Return the [X, Y] coordinate for the center point of the cell that contains the specified text.  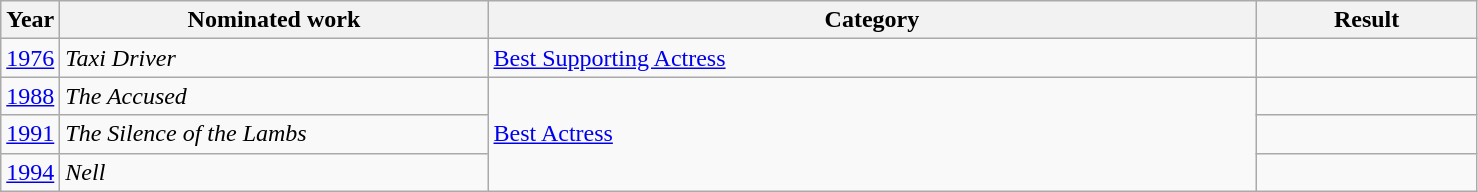
Taxi Driver [274, 58]
1976 [30, 58]
1988 [30, 96]
Nominated work [274, 20]
1994 [30, 172]
Best Actress [872, 134]
Best Supporting Actress [872, 58]
Year [30, 20]
The Accused [274, 96]
Nell [274, 172]
Result [1366, 20]
1991 [30, 134]
The Silence of the Lambs [274, 134]
Category [872, 20]
